Capture the cell that displays the provided text and extract its [X, Y] central coordinate. 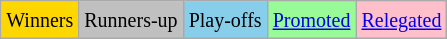
Relegated [402, 20]
Play-offs [225, 20]
Promoted [312, 20]
Winners [40, 20]
Runners-up [131, 20]
